Find where the given text appears and provide that cell's center as (X, Y) coordinate. 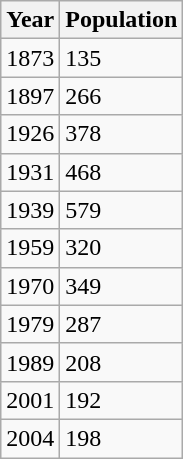
2004 (30, 438)
1897 (30, 96)
Population (122, 20)
Year (30, 20)
1931 (30, 172)
287 (122, 324)
378 (122, 134)
1939 (30, 210)
320 (122, 248)
1970 (30, 286)
1926 (30, 134)
349 (122, 286)
208 (122, 362)
135 (122, 58)
1979 (30, 324)
1989 (30, 362)
266 (122, 96)
198 (122, 438)
192 (122, 400)
579 (122, 210)
2001 (30, 400)
468 (122, 172)
1873 (30, 58)
1959 (30, 248)
